Scan for the cell matching the given text and deliver its (X, Y) coordinate at center. 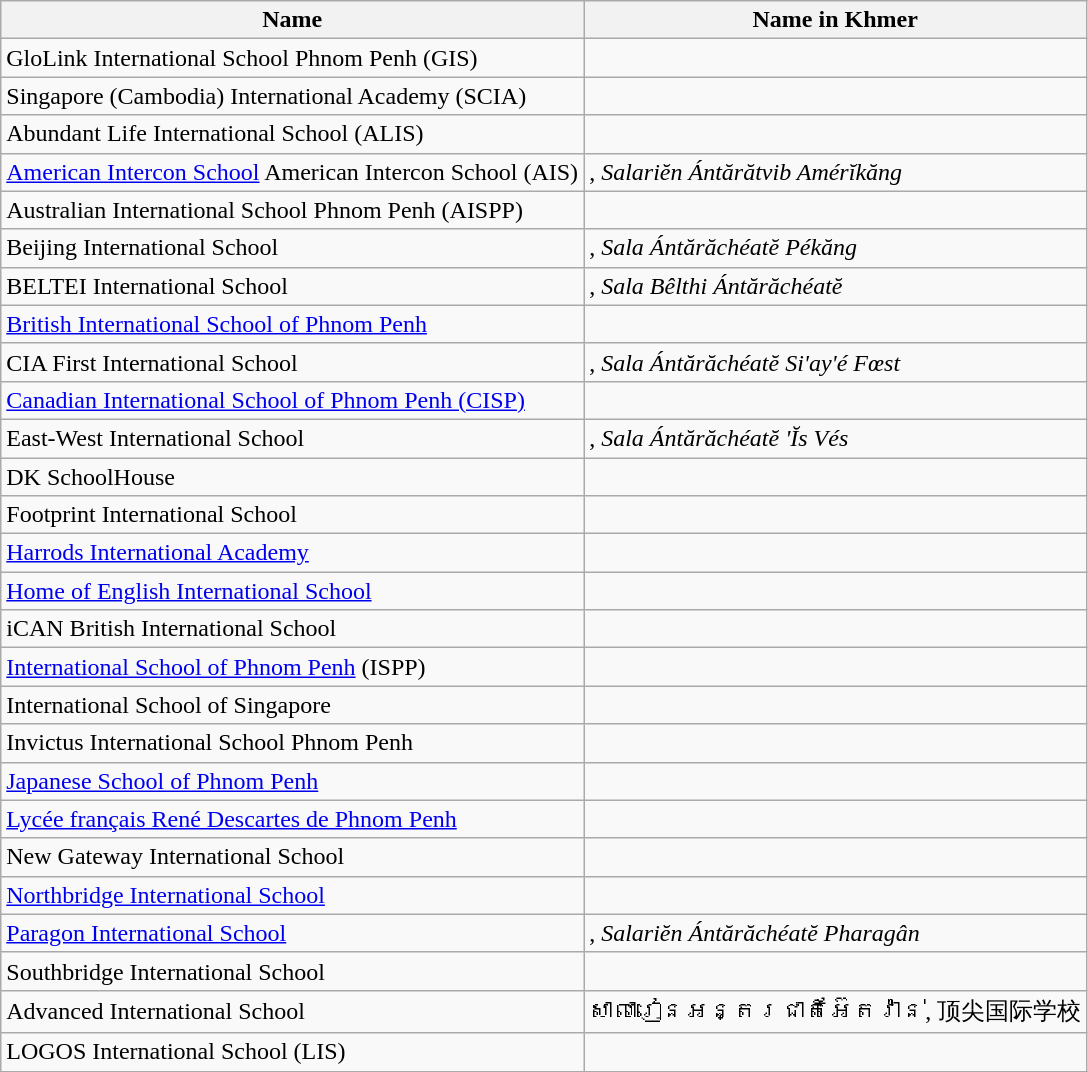
Name (292, 20)
Canadian International School of Phnom Penh (CISP) (292, 400)
BELTEI International School (292, 286)
Lycée français René Descartes de Phnom Penh (292, 819)
Footprint International School (292, 515)
, Salariĕn Ántărătvib Amérĭkăng (836, 172)
DK SchoolHouse (292, 477)
, Sala Ántărăchéatĕ Pékăng (836, 248)
LOGOS International School (LIS) (292, 1052)
, Sala Ántărăchéatĕ 'Ĭs Vés (836, 438)
International School of Phnom Penh (ISPP) (292, 667)
Advanced International School (292, 1012)
Singapore (Cambodia) International Academy (SCIA) (292, 96)
Northbridge International School (292, 895)
British International School of Phnom Penh (292, 324)
Invictus International School Phnom Penh (292, 743)
Abundant Life International School (ALIS) (292, 134)
Southbridge International School (292, 971)
Japanese School of Phnom Penh (292, 781)
សាលារៀនអន្តរជាតិអ៊ែតវ៉ាន់, 顶尖国际学校 (836, 1012)
, Salariĕn Ántărăchéatĕ Pharagân (836, 933)
Harrods International Academy (292, 553)
Name in Khmer (836, 20)
East-West International School (292, 438)
, Sala Bêlthi Ántărăchéatĕ (836, 286)
Home of English International School (292, 591)
American Intercon School American Intercon School (AIS) (292, 172)
Beijing International School (292, 248)
Australian International School Phnom Penh (AISPP) (292, 210)
, Sala Ántărăchéatĕ Si'ay'é Fœst (836, 362)
iCAN British International School (292, 629)
New Gateway International School (292, 857)
CIA First International School (292, 362)
International School of Singapore (292, 705)
GloLink International School Phnom Penh (GIS) (292, 58)
Paragon International School (292, 933)
